Pinpoint the cell where the given text exists, returning its [X, Y] midpoint coordinate. 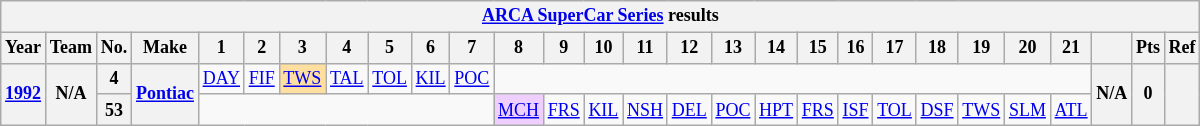
ISF [856, 110]
7 [472, 48]
11 [646, 48]
13 [733, 48]
6 [430, 48]
12 [689, 48]
8 [519, 48]
ARCA SuperCar Series results [600, 16]
20 [1028, 48]
53 [114, 110]
SLM [1028, 110]
1992 [24, 94]
FIF [262, 78]
No. [114, 48]
ATL [1071, 110]
14 [776, 48]
HPT [776, 110]
DAY [221, 78]
TAL [347, 78]
Make [166, 48]
MCH [519, 110]
Pts [1148, 48]
0 [1148, 94]
15 [818, 48]
Team [70, 48]
18 [937, 48]
16 [856, 48]
DEL [689, 110]
Ref [1182, 48]
9 [564, 48]
Year [24, 48]
10 [604, 48]
21 [1071, 48]
DSF [937, 110]
2 [262, 48]
NSH [646, 110]
19 [982, 48]
Pontiac [166, 94]
3 [302, 48]
1 [221, 48]
5 [390, 48]
17 [894, 48]
